For the text-containing cell, return its midpoint in (x, y) coordinate format. 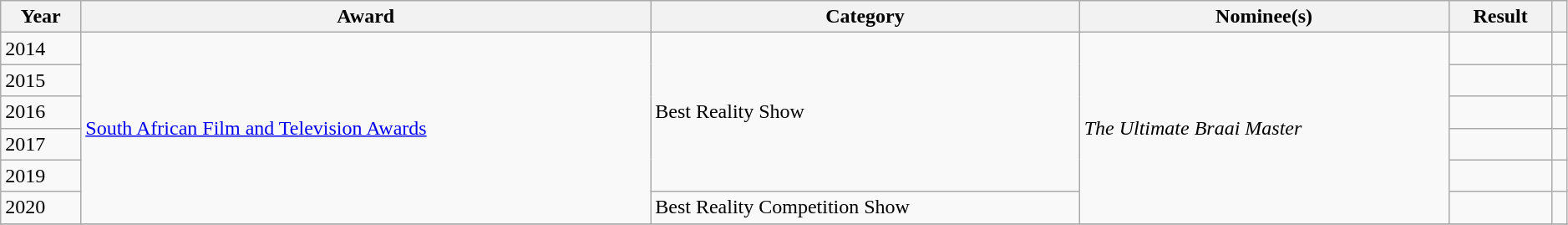
Best Reality Competition Show (865, 207)
2015 (41, 80)
2017 (41, 144)
2016 (41, 112)
2014 (41, 49)
2020 (41, 207)
Year (41, 17)
Nominee(s) (1264, 17)
Category (865, 17)
2019 (41, 176)
Best Reality Show (865, 112)
Award (366, 17)
The Ultimate Braai Master (1264, 128)
Result (1500, 17)
South African Film and Television Awards (366, 128)
